Provide the [X, Y] coordinate of the cell's center where the given text is located.  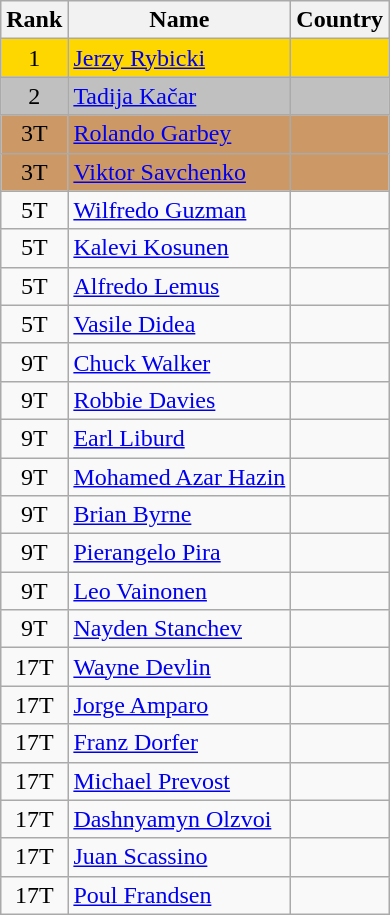
Wilfredo Guzman [180, 210]
Tadija Kačar [180, 96]
Kalevi Kosunen [180, 248]
Dashnyamyn Olzvoi [180, 819]
Pierangelo Pira [180, 553]
Nayden Stanchev [180, 629]
Franz Dorfer [180, 743]
Name [180, 20]
Alfredo Lemus [180, 286]
Leo Vainonen [180, 591]
Poul Frandsen [180, 895]
Viktor Savchenko [180, 172]
2 [34, 96]
Mohamed Azar Hazin [180, 477]
Earl Liburd [180, 438]
Chuck Walker [180, 362]
Robbie Davies [180, 400]
Vasile Didea [180, 324]
Brian Byrne [180, 515]
Country [340, 20]
Jerzy Rybicki [180, 58]
Juan Scassino [180, 857]
Rank [34, 20]
Wayne Devlin [180, 667]
Jorge Amparo [180, 705]
Rolando Garbey [180, 134]
1 [34, 58]
Michael Prevost [180, 781]
